Output the [X, Y] coordinate of the center of the cell containing the given text.  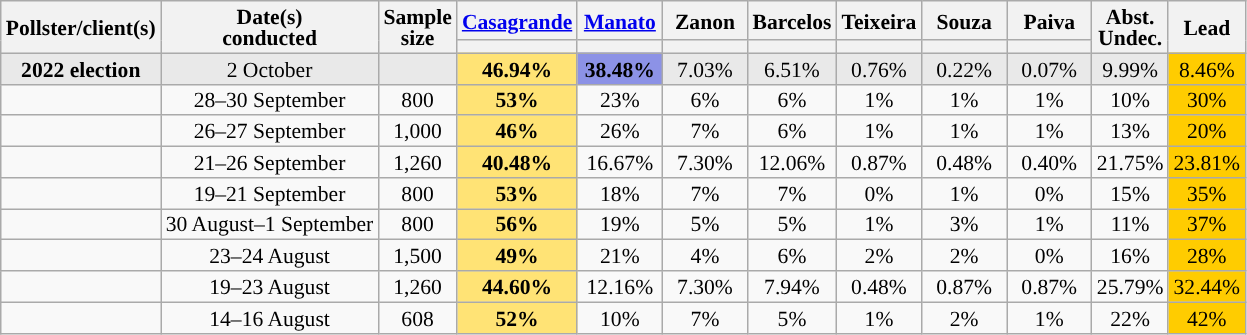
23.81% [1206, 162]
Souza [964, 20]
4% [704, 256]
19–21 September [270, 194]
21.75% [1130, 162]
Date(s)conducted [270, 27]
8.46% [1206, 68]
2 October [270, 68]
13% [1130, 132]
21–26 September [270, 162]
40.48% [517, 162]
28–30 September [270, 100]
28% [1206, 256]
Lead [1206, 27]
30 August–1 September [270, 224]
38.48% [620, 68]
37% [1206, 224]
Samplesize [417, 27]
0.22% [964, 68]
Abst.Undec. [1130, 27]
23% [620, 100]
Barcelos [792, 20]
Teixeira [878, 20]
7.03% [704, 68]
46.94% [517, 68]
35% [1206, 194]
2022 election [81, 68]
0.76% [878, 68]
30% [1206, 100]
19–23 August [270, 286]
Zanon [704, 20]
16% [1130, 256]
20% [1206, 132]
56% [517, 224]
0.40% [1050, 162]
9.99% [1130, 68]
16.67% [620, 162]
Pollster/client(s) [81, 27]
23–24 August [270, 256]
Manato [620, 20]
26% [620, 132]
44.60% [517, 286]
42% [1206, 318]
21% [620, 256]
11% [1130, 224]
18% [620, 194]
608 [417, 318]
19% [620, 224]
6.51% [792, 68]
1,000 [417, 132]
Casagrande [517, 20]
25.79% [1130, 286]
7.94% [792, 286]
26–27 September [270, 132]
0.07% [1050, 68]
22% [1130, 318]
3% [964, 224]
49% [517, 256]
12.16% [620, 286]
12.06% [792, 162]
1,500 [417, 256]
46% [517, 132]
14–16 August [270, 318]
Paiva [1050, 20]
52% [517, 318]
32.44% [1206, 286]
15% [1130, 194]
